Locate the cell with the specified text and output its (x, y) center coordinate. 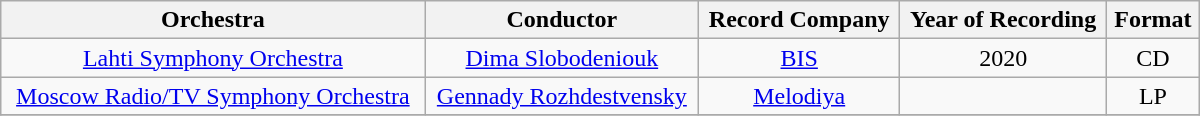
Moscow Radio/TV Symphony Orchestra (213, 96)
Orchestra (213, 20)
LP (1154, 96)
CD (1154, 58)
Gennady Rozhdestvensky (562, 96)
Dima Slobodeniouk (562, 58)
2020 (1004, 58)
Conductor (562, 20)
Lahti Symphony Orchestra (213, 58)
Melodiya (800, 96)
Format (1154, 20)
Year of Recording (1004, 20)
Record Company (800, 20)
BIS (800, 58)
